Find where the given text appears and provide that cell's center as (x, y) coordinate. 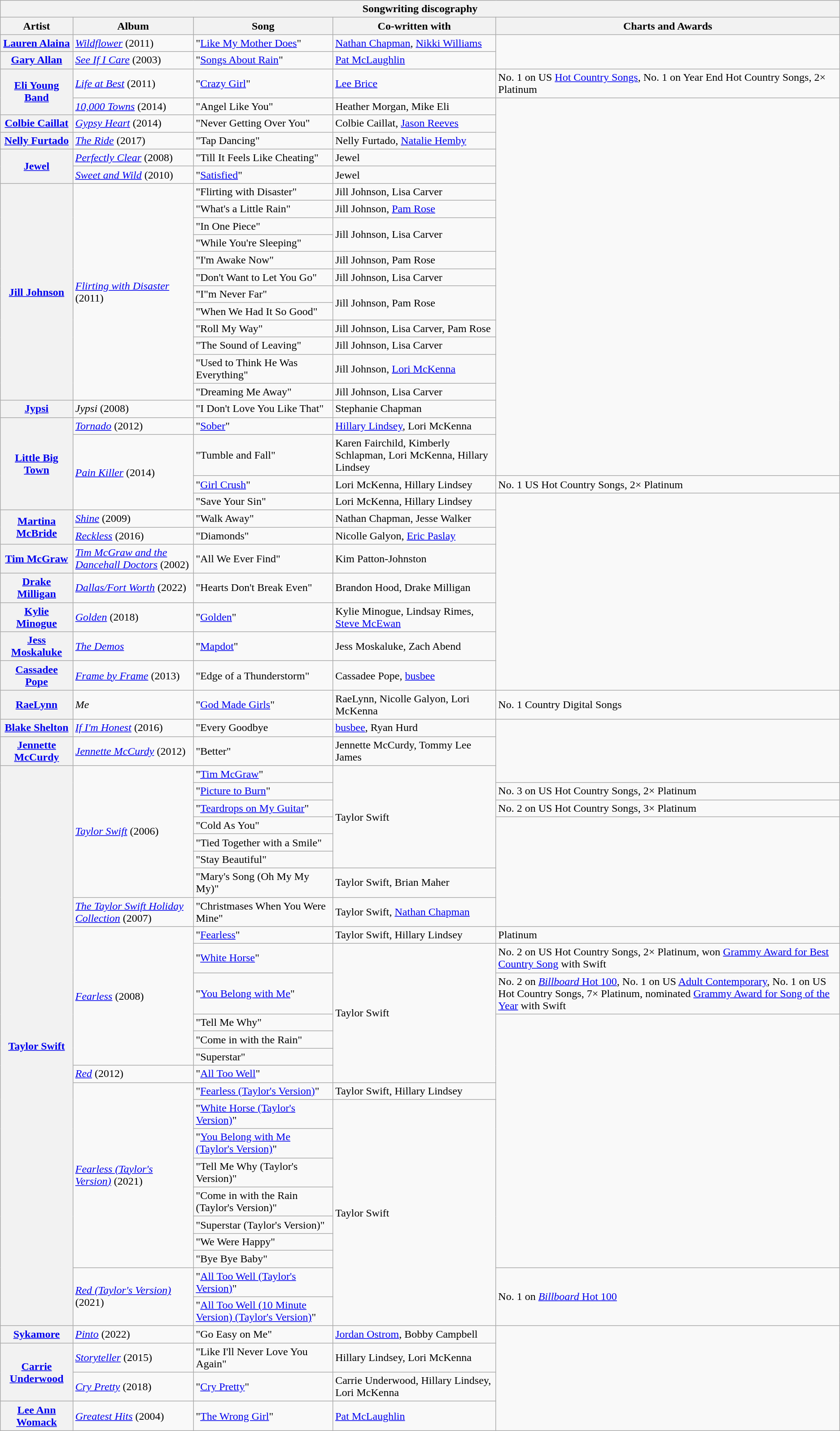
"The Wrong Girl" (263, 1416)
"Never Getting Over You" (263, 123)
"Fearless" (263, 935)
"What's a Little Rain" (263, 209)
"Superstar (Taylor's Version)" (263, 1225)
Jypsi (2008) (133, 409)
No. 2 on US Hot Country Songs, 3× Platinum (668, 808)
Lee Brice (415, 83)
"Every Goodbye (263, 728)
Cassadee Pope, busbee (415, 676)
Platinum (668, 935)
"All Too Well (Taylor's Version)" (263, 1282)
"God Made Girls" (263, 705)
Jennette McCurdy (37, 751)
Nelly Furtado (37, 140)
"Golden" (263, 617)
"In One Piece" (263, 226)
"Used to Think He Was Everything" (263, 369)
Song (263, 26)
"Girl Crush" (263, 484)
"I"m Never Far" (263, 294)
Nelly Furtado, Natalie Hemby (415, 140)
Jess Moskaluke (37, 646)
"Till It Feels Like Cheating" (263, 158)
"White Horse" (263, 958)
Heather Morgan, Mike Eli (415, 106)
Drake Milligan (37, 588)
Fearless (Taylor's Version) (2021) (133, 1175)
"I Don't Love You Like That" (263, 409)
"Tap Dancing" (263, 140)
"Angel Like You" (263, 106)
Jess Moskaluke, Zach Abend (415, 646)
Pain Killer (2014) (133, 472)
Cry Pretty (2018) (133, 1387)
Gary Allan (37, 60)
"Like My Mother Does" (263, 43)
Lauren Alaina (37, 43)
Karen Fairchild, Kimberly Schlapman, Lori McKenna, Hillary Lindsey (415, 455)
"Mapdot" (263, 646)
"Tell Me Why (Taylor's Version)" (263, 1172)
Dallas/Fort Worth (2022) (133, 588)
"All We Ever Find" (263, 559)
Brandon Hood, Drake Milligan (415, 588)
"Go Easy on Me" (263, 1335)
"Better" (263, 751)
Tim McGraw and the Dancehall Doctors (2002) (133, 559)
"Don't Want to Let You Go" (263, 277)
Taylor Swift (2006) (133, 831)
"Tim McGraw" (263, 774)
"Superstar" (263, 1057)
No. 1 US Hot Country Songs, 2× Platinum (668, 484)
"We Were Happy" (263, 1242)
"Cold As You" (263, 825)
"Edge of a Thunderstorm" (263, 676)
Taylor Swift, Nathan Chapman (415, 912)
No. 1 on US Hot Country Songs, No. 1 on Year End Hot Country Songs, 2× Platinum (668, 83)
Me (133, 705)
Tim McGraw (37, 559)
Jill Johnson, Lisa Carver, Pam Rose (415, 328)
"White Horse (Taylor's Version)" (263, 1114)
Jennette McCurdy (2012) (133, 751)
"Mary's Song (Oh My My My)" (263, 882)
Sykamore (37, 1335)
Tornado (2012) (133, 426)
Gypsy Heart (2014) (133, 123)
"I'm Awake Now" (263, 260)
The Ride (2017) (133, 140)
Red (2012) (133, 1074)
No. 1 Country Digital Songs (668, 705)
Pinto (2022) (133, 1335)
Storyteller (2015) (133, 1358)
Colbie Caillat, Jason Reeves (415, 123)
Stephanie Chapman (415, 409)
Flirting with Disaster (2011) (133, 292)
No. 3 on US Hot Country Songs, 2× Platinum (668, 791)
Jill Johnson (37, 292)
Songwriting discography (420, 9)
Jill Johnson, Lori McKenna (415, 369)
"Diamonds" (263, 535)
The Demos (133, 646)
"Christmases When You Were Mine" (263, 912)
"Walk Away" (263, 518)
Frame by Frame (2013) (133, 676)
Sweet and Wild (2010) (133, 175)
Album (133, 26)
Kylie Minogue, Lindsay Rimes, Steve McEwan (415, 617)
"Tell Me Why" (263, 1023)
Eli Young Band (37, 92)
"Flirting with Disaster" (263, 192)
Reckless (2016) (133, 535)
Cassadee Pope (37, 676)
Wildflower (2011) (133, 43)
"While You're Sleeping" (263, 243)
"Hearts Don't Break Even" (263, 588)
Shine (2009) (133, 518)
Blake Shelton (37, 728)
"Bye Bye Baby" (263, 1259)
Nathan Chapman, Jesse Walker (415, 518)
See If I Care (2003) (133, 60)
Jordan Ostrom, Bobby Campbell (415, 1335)
RaeLynn (37, 705)
10,000 Towns (2014) (133, 106)
Little Big Town (37, 464)
Jennette McCurdy, Tommy Lee James (415, 751)
Carrie Underwood (37, 1372)
Golden (2018) (133, 617)
"Roll My Way" (263, 328)
Greatest Hits (2004) (133, 1416)
busbee, Ryan Hurd (415, 728)
"Dreaming Me Away" (263, 392)
No. 1 on Billboard Hot 100 (668, 1296)
"You Belong with Me" (263, 993)
Red (Taylor's Version) (2021) (133, 1296)
Life at Best (2011) (133, 83)
RaeLynn, Nicolle Galyon, Lori McKenna (415, 705)
"All Too Well (10 Minute Version) (Taylor's Version)" (263, 1311)
Perfectly Clear (2008) (133, 158)
"When We Had It So Good" (263, 311)
"Sober" (263, 426)
"Crazy Girl" (263, 83)
"Come in with the Rain (Taylor's Version)" (263, 1202)
"Cry Pretty" (263, 1387)
"Fearless (Taylor's Version)" (263, 1091)
If I'm Honest (2016) (133, 728)
Kim Patton-Johnston (415, 559)
"Come in with the Rain" (263, 1040)
"Picture to Burn" (263, 791)
No. 2 on US Hot Country Songs, 2× Platinum, won Grammy Award for Best Country Song with Swift (668, 958)
Nathan Chapman, Nikki Williams (415, 43)
Artist (37, 26)
"Satisfied" (263, 175)
"Stay Beautiful" (263, 859)
"The Sound of Leaving" (263, 346)
Carrie Underwood, Hillary Lindsey, Lori McKenna (415, 1387)
The Taylor Swift Holiday Collection (2007) (133, 912)
Co-written with (415, 26)
Colbie Caillat (37, 123)
Nicolle Galyon, Eric Paslay (415, 535)
"Save Your Sin" (263, 501)
Fearless (2008) (133, 996)
"Songs About Rain" (263, 60)
Lee Ann Womack (37, 1416)
"Tumble and Fall" (263, 455)
"You Belong with Me (Taylor's Version)" (263, 1143)
"All Too Well" (263, 1074)
Kylie Minogue (37, 617)
Charts and Awards (668, 26)
Martina McBride (37, 527)
"Teardrops on My Guitar" (263, 808)
Taylor Swift, Brian Maher (415, 882)
"Like I'll Never Love You Again" (263, 1358)
Jypsi (37, 409)
"Tied Together with a Smile" (263, 842)
